Determine the (X, Y) coordinate at the center of the cell enclosing the given text.  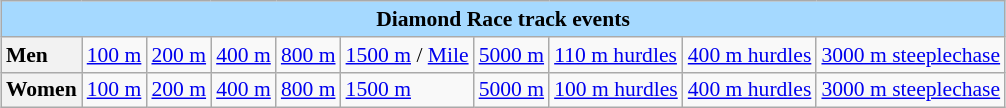
Women (42, 90)
Men (42, 55)
100 m hurdles (616, 90)
110 m hurdles (616, 55)
Diamond Race track events (503, 19)
1500 m (408, 90)
1500 m / Mile (408, 55)
